Extract the [X, Y] coordinate from the center of the cell holding the provided text.  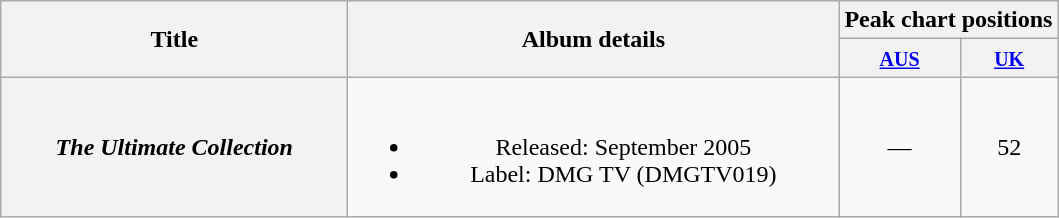
Album details [594, 39]
52 [1009, 147]
The Ultimate Collection [174, 147]
Peak chart positions [948, 20]
— [900, 147]
UK [1009, 58]
AUS [900, 58]
Released: September 2005Label: DMG TV (DMGTV019) [594, 147]
Title [174, 39]
